Pinpoint the cell where the given text exists, returning its (X, Y) midpoint coordinate. 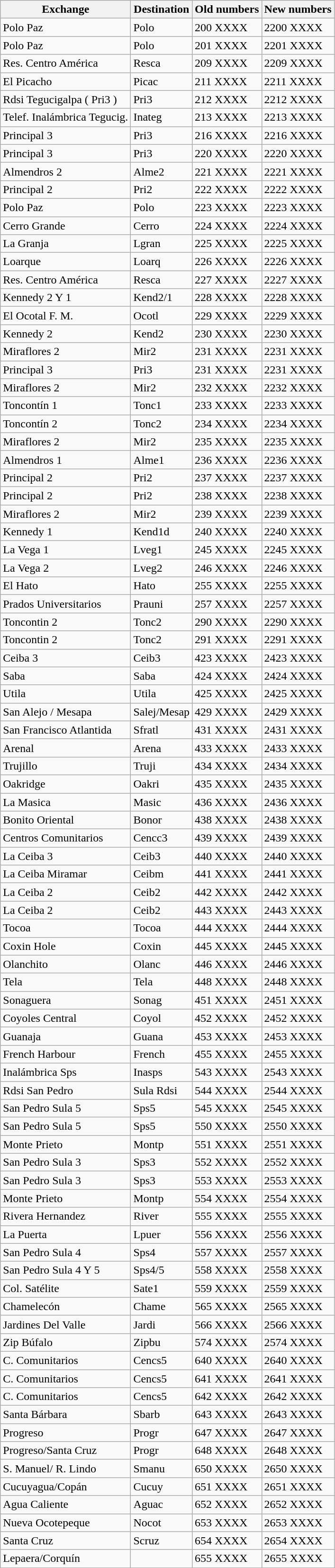
2223 XXXX (298, 207)
655 XXXX (227, 1559)
651 XXXX (227, 1487)
559 XXXX (227, 1288)
San Alejo / Mesapa (65, 712)
Nueva Ocotepeque (65, 1523)
Agua Caliente (65, 1505)
Rdsi San Pedro (65, 1090)
2434 XXXX (298, 766)
442 XXXX (227, 892)
Lpuer (162, 1234)
445 XXXX (227, 946)
Ceibm (162, 874)
2236 XXXX (298, 460)
2652 XXXX (298, 1505)
Chamelecón (65, 1306)
574 XXXX (227, 1342)
2211 XXXX (298, 81)
434 XXXX (227, 766)
Olanc (162, 964)
2226 XXXX (298, 262)
Kend1d (162, 532)
551 XXXX (227, 1144)
452 XXXX (227, 1018)
Smanu (162, 1469)
2440 XXXX (298, 856)
291 XXXX (227, 640)
Rivera Hernandez (65, 1216)
2452 XXXX (298, 1018)
Telef. Inalámbrica Tegucig. (65, 117)
558 XXXX (227, 1270)
650 XXXX (227, 1469)
Hato (162, 586)
La Ceiba Miramar (65, 874)
Jardines Del Valle (65, 1324)
2555 XXXX (298, 1216)
Truji (162, 766)
New numbers (298, 9)
2448 XXXX (298, 982)
255 XXXX (227, 586)
212 XXXX (227, 99)
236 XXXX (227, 460)
Bonor (162, 820)
Zipbu (162, 1342)
2557 XXXX (298, 1252)
455 XXXX (227, 1054)
642 XXXX (227, 1397)
2554 XXXX (298, 1198)
Sbarb (162, 1415)
Guana (162, 1036)
435 XXXX (227, 784)
Oakridge (65, 784)
Picac (162, 81)
2423 XXXX (298, 658)
2433 XXXX (298, 748)
Inateg (162, 117)
2441 XXXX (298, 874)
Chame (162, 1306)
La Vega 2 (65, 568)
2544 XXXX (298, 1090)
647 XXXX (227, 1433)
2213 XXXX (298, 117)
Lveg1 (162, 550)
2451 XXXX (298, 1000)
Prados Universitarios (65, 604)
2220 XXXX (298, 153)
648 XXXX (227, 1451)
2425 XXXX (298, 694)
652 XXXX (227, 1505)
2642 XXXX (298, 1397)
553 XXXX (227, 1180)
2438 XXXX (298, 820)
Ceiba 3 (65, 658)
Aguac (162, 1505)
640 XXXX (227, 1360)
Guanaja (65, 1036)
555 XXXX (227, 1216)
2545 XXXX (298, 1108)
2565 XXXX (298, 1306)
Arena (162, 748)
2566 XXXX (298, 1324)
S. Manuel/ R. Lindo (65, 1469)
641 XXXX (227, 1379)
Kennedy 2 Y 1 (65, 298)
653 XXXX (227, 1523)
229 XXXX (227, 316)
Sfratl (162, 730)
425 XXXX (227, 694)
2641 XXXX (298, 1379)
Kennedy 1 (65, 532)
444 XXXX (227, 928)
Jardi (162, 1324)
2558 XXXX (298, 1270)
French (162, 1054)
Loarque (65, 262)
Sps4/5 (162, 1270)
Toncontín 1 (65, 406)
2650 XXXX (298, 1469)
2655 XXXX (298, 1559)
Sate1 (162, 1288)
2291 XXXX (298, 640)
Trujillo (65, 766)
433 XXXX (227, 748)
565 XXXX (227, 1306)
2200 XXXX (298, 27)
2240 XXXX (298, 532)
220 XXXX (227, 153)
Tonc1 (162, 406)
Coxin (162, 946)
Loarq (162, 262)
216 XXXX (227, 135)
436 XXXX (227, 802)
2556 XXXX (298, 1234)
San Francisco Atlantida (65, 730)
545 XXXX (227, 1108)
2551 XXXX (298, 1144)
431 XXXX (227, 730)
557 XXXX (227, 1252)
Inasps (162, 1072)
2227 XXXX (298, 280)
Masic (162, 802)
234 XXXX (227, 424)
La Puerta (65, 1234)
2543 XXXX (298, 1072)
2647 XXXX (298, 1433)
246 XXXX (227, 568)
227 XXXX (227, 280)
424 XXXX (227, 676)
2439 XXXX (298, 838)
2246 XXXX (298, 568)
429 XXXX (227, 712)
439 XXXX (227, 838)
Centros Comunitarios (65, 838)
2453 XXXX (298, 1036)
230 XXXX (227, 334)
2651 XXXX (298, 1487)
Kennedy 2 (65, 334)
543 XXXX (227, 1072)
453 XXXX (227, 1036)
El Picacho (65, 81)
2653 XXXX (298, 1523)
San Pedro Sula 4 Y 5 (65, 1270)
213 XXXX (227, 117)
El Hato (65, 586)
2455 XXXX (298, 1054)
2232 XXXX (298, 388)
La Ceiba 3 (65, 856)
Old numbers (227, 9)
222 XXXX (227, 189)
566 XXXX (227, 1324)
245 XXXX (227, 550)
228 XXXX (227, 298)
2238 XXXX (298, 496)
237 XXXX (227, 478)
233 XXXX (227, 406)
2559 XXXX (298, 1288)
Rdsi Tegucigalpa ( Pri3 ) (65, 99)
2234 XXXX (298, 424)
San Pedro Sula 4 (65, 1252)
654 XXXX (227, 1541)
Lepaera/Corquín (65, 1559)
238 XXXX (227, 496)
221 XXXX (227, 171)
Inalámbrica Sps (65, 1072)
Oakri (162, 784)
2233 XXXX (298, 406)
2216 XXXX (298, 135)
2290 XXXX (298, 622)
Coyoles Central (65, 1018)
El Ocotal F. M. (65, 316)
2435 XXXX (298, 784)
Sonaguera (65, 1000)
Ocotl (162, 316)
Coyol (162, 1018)
2237 XXXX (298, 478)
La Granja (65, 244)
554 XXXX (227, 1198)
232 XXXX (227, 388)
2245 XXXX (298, 550)
223 XXXX (227, 207)
2643 XXXX (298, 1415)
240 XXXX (227, 532)
225 XXXX (227, 244)
438 XXXX (227, 820)
Santa Cruz (65, 1541)
211 XXXX (227, 81)
2239 XXXX (298, 514)
Lveg2 (162, 568)
2224 XXXX (298, 226)
2443 XXXX (298, 910)
Almendros 1 (65, 460)
2550 XXXX (298, 1126)
2429 XXXX (298, 712)
2221 XXXX (298, 171)
257 XXXX (227, 604)
235 XXXX (227, 442)
290 XXXX (227, 622)
2640 XXXX (298, 1360)
Cerro (162, 226)
2257 XXXX (298, 604)
Alme2 (162, 171)
Exchange (65, 9)
Sula Rdsi (162, 1090)
River (162, 1216)
La Vega 1 (65, 550)
2209 XXXX (298, 63)
Almendros 2 (65, 171)
552 XXXX (227, 1162)
Sps4 (162, 1252)
Progreso (65, 1433)
2436 XXXX (298, 802)
200 XXXX (227, 27)
Nocot (162, 1523)
La Masica (65, 802)
2255 XXXX (298, 586)
2574 XXXX (298, 1342)
Bonito Oriental (65, 820)
2648 XXXX (298, 1451)
Prauni (162, 604)
2201 XXXX (298, 45)
Arenal (65, 748)
451 XXXX (227, 1000)
Zip Búfalo (65, 1342)
Destination (162, 9)
2229 XXXX (298, 316)
440 XXXX (227, 856)
550 XXXX (227, 1126)
643 XXXX (227, 1415)
Santa Bárbara (65, 1415)
Scruz (162, 1541)
2235 XXXX (298, 442)
2444 XXXX (298, 928)
2222 XXXX (298, 189)
423 XXXX (227, 658)
2225 XXXX (298, 244)
Cerro Grande (65, 226)
Col. Satélite (65, 1288)
2442 XXXX (298, 892)
Lgran (162, 244)
448 XXXX (227, 982)
Kend2 (162, 334)
Cucuyagua/Copán (65, 1487)
441 XXXX (227, 874)
Cucuy (162, 1487)
226 XXXX (227, 262)
Progreso/Santa Cruz (65, 1451)
209 XXXX (227, 63)
2424 XXXX (298, 676)
2553 XXXX (298, 1180)
2230 XXXX (298, 334)
2431 XXXX (298, 730)
Kend2/1 (162, 298)
2446 XXXX (298, 964)
French Harbour (65, 1054)
Salej/Mesap (162, 712)
239 XXXX (227, 514)
Coxin Hole (65, 946)
2552 XXXX (298, 1162)
446 XXXX (227, 964)
Sonag (162, 1000)
Alme1 (162, 460)
443 XXXX (227, 910)
2654 XXXX (298, 1541)
Toncontín 2 (65, 424)
544 XXXX (227, 1090)
Olanchito (65, 964)
Cencc3 (162, 838)
556 XXXX (227, 1234)
224 XXXX (227, 226)
2228 XXXX (298, 298)
2445 XXXX (298, 946)
2212 XXXX (298, 99)
201 XXXX (227, 45)
